Capture the cell that displays the provided text and extract its (X, Y) central coordinate. 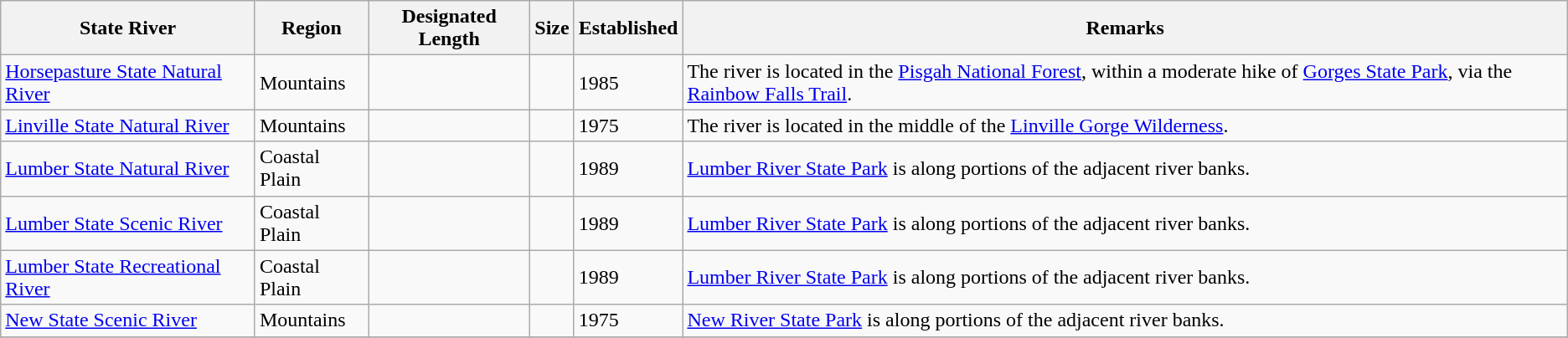
New River State Park is along portions of the adjacent river banks. (1125, 320)
Region (312, 28)
Size (552, 28)
The river is located in the middle of the Linville Gorge Wilderness. (1125, 125)
Horsepasture State Natural River (128, 82)
State River (128, 28)
New State Scenic River (128, 320)
Established (628, 28)
Lumber State Scenic River (128, 223)
Designated Length (449, 28)
Lumber State Natural River (128, 169)
Lumber State Recreational River (128, 278)
The river is located in the Pisgah National Forest, within a moderate hike of Gorges State Park, via the Rainbow Falls Trail. (1125, 82)
1985 (628, 82)
Linville State Natural River (128, 125)
Remarks (1125, 28)
